Detect which cell encompasses the target text, then output its (X, Y) center coordinate. 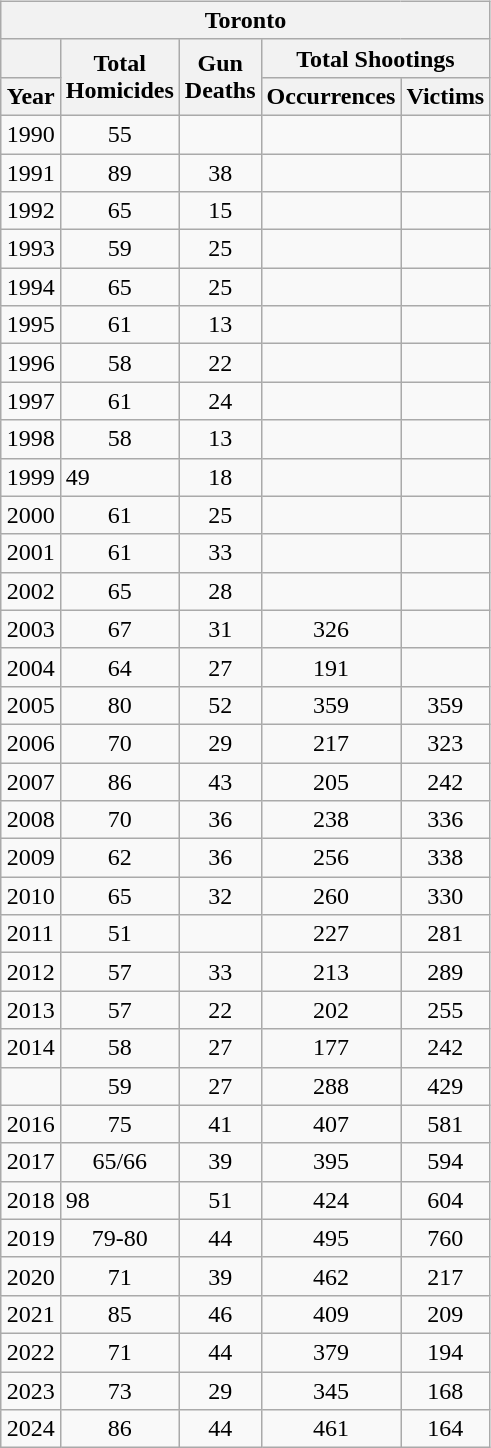
1995 (30, 325)
191 (331, 667)
Total Shootings (376, 58)
164 (446, 1429)
24 (220, 401)
55 (120, 134)
205 (331, 781)
2003 (30, 629)
2022 (30, 1352)
202 (331, 1010)
1996 (30, 363)
31 (220, 629)
32 (220, 896)
2019 (30, 1238)
2008 (30, 820)
1991 (30, 173)
Toronto (246, 20)
323 (446, 743)
1993 (30, 249)
Year (30, 96)
2016 (30, 1124)
227 (331, 934)
194 (446, 1352)
336 (446, 820)
281 (446, 934)
461 (331, 1429)
289 (446, 972)
2017 (30, 1162)
424 (331, 1200)
604 (446, 1200)
1990 (30, 134)
64 (120, 667)
2012 (30, 972)
213 (331, 972)
177 (331, 1048)
2007 (30, 781)
2010 (30, 896)
2009 (30, 858)
2020 (30, 1276)
2004 (30, 667)
2018 (30, 1200)
2000 (30, 515)
1997 (30, 401)
409 (331, 1314)
49 (120, 477)
238 (331, 820)
41 (220, 1124)
2002 (30, 591)
15 (220, 211)
65/66 (120, 1162)
581 (446, 1124)
255 (446, 1010)
80 (120, 705)
594 (446, 1162)
2013 (30, 1010)
52 (220, 705)
260 (331, 896)
345 (331, 1391)
Occurrences (331, 96)
2014 (30, 1048)
46 (220, 1314)
2006 (30, 743)
Victims (446, 96)
330 (446, 896)
GunDeaths (220, 77)
760 (446, 1238)
209 (446, 1314)
TotalHomicides (120, 77)
2023 (30, 1391)
395 (331, 1162)
326 (331, 629)
2001 (30, 553)
379 (331, 1352)
73 (120, 1391)
28 (220, 591)
43 (220, 781)
1994 (30, 287)
1999 (30, 477)
79-80 (120, 1238)
407 (331, 1124)
85 (120, 1314)
1992 (30, 211)
38 (220, 173)
1998 (30, 439)
256 (331, 858)
495 (331, 1238)
75 (120, 1124)
429 (446, 1086)
288 (331, 1086)
98 (120, 1200)
2005 (30, 705)
2021 (30, 1314)
67 (120, 629)
18 (220, 477)
2024 (30, 1429)
338 (446, 858)
168 (446, 1391)
62 (120, 858)
462 (331, 1276)
2011 (30, 934)
89 (120, 173)
